Pinpoint the cell where the given text exists, returning its [x, y] midpoint coordinate. 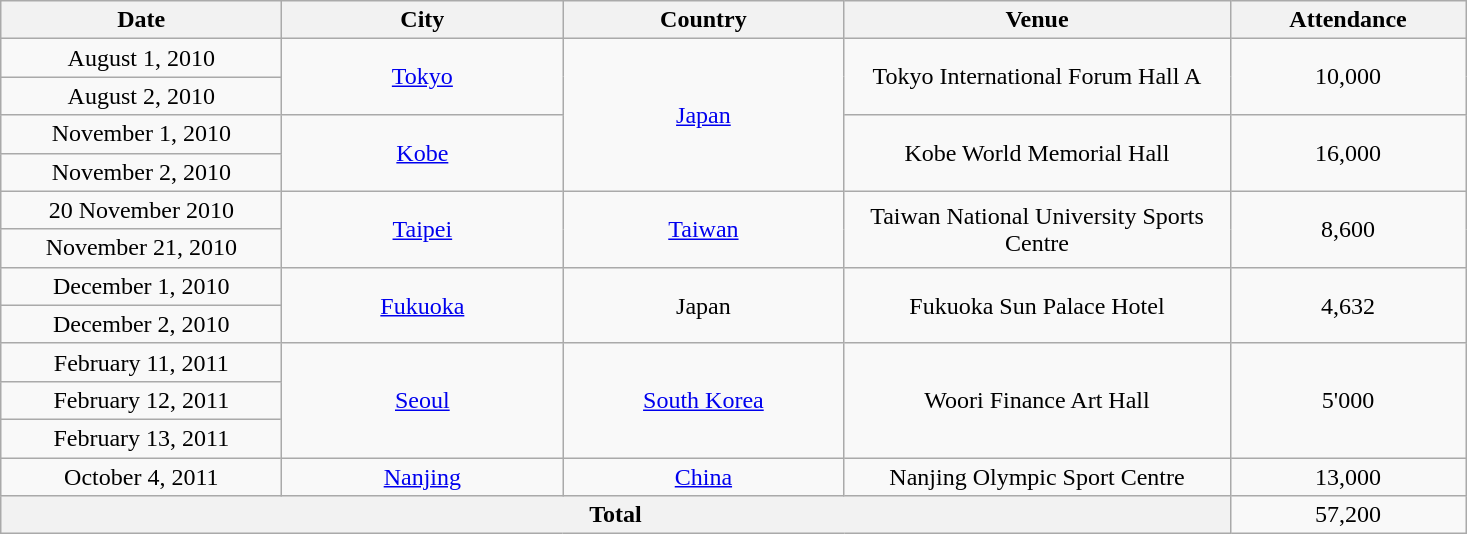
16,000 [1348, 153]
South Korea [704, 400]
Country [704, 20]
November 2, 2010 [142, 172]
Nanjing Olympic Sport Centre [1037, 477]
Nanjing [422, 477]
5'000 [1348, 400]
Tokyo International Forum Hall A [1037, 77]
February 11, 2011 [142, 362]
Taiwan [704, 229]
August 1, 2010 [142, 58]
Kobe World Memorial Hall [1037, 153]
10,000 [1348, 77]
December 2, 2010 [142, 324]
Woori Finance Art Hall [1037, 400]
13,000 [1348, 477]
Taiwan National University Sports Centre [1037, 229]
Taipei [422, 229]
February 13, 2011 [142, 438]
November 21, 2010 [142, 248]
Total [616, 515]
Fukuoka Sun Palace Hotel [1037, 305]
Tokyo [422, 77]
Venue [1037, 20]
Kobe [422, 153]
8,600 [1348, 229]
November 1, 2010 [142, 134]
57,200 [1348, 515]
20 November 2010 [142, 210]
City [422, 20]
4,632 [1348, 305]
Seoul [422, 400]
February 12, 2011 [142, 400]
Date [142, 20]
December 1, 2010 [142, 286]
August 2, 2010 [142, 96]
Attendance [1348, 20]
October 4, 2011 [142, 477]
China [704, 477]
Fukuoka [422, 305]
